Detect which cell encompasses the target text, then output its (x, y) center coordinate. 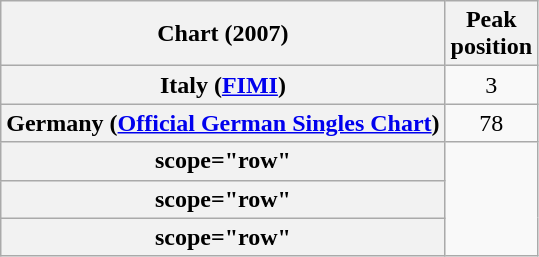
Peakposition (491, 34)
Germany (Official German Singles Chart) (223, 123)
Italy (FIMI) (223, 85)
78 (491, 123)
Chart (2007) (223, 34)
3 (491, 85)
